From the cell containing the given text, extract its center point as [X, Y] coordinate. 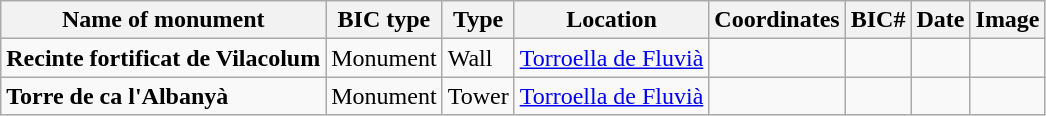
Tower [478, 96]
Date [940, 20]
Torre de ca l'Albanyà [164, 96]
Image [1008, 20]
BIC# [878, 20]
Name of monument [164, 20]
Type [478, 20]
Recinte fortificat de Vilacolum [164, 58]
Wall [478, 58]
Location [612, 20]
BIC type [384, 20]
Coordinates [777, 20]
